Determine the [X, Y] coordinate at the center of the cell enclosing the given text.  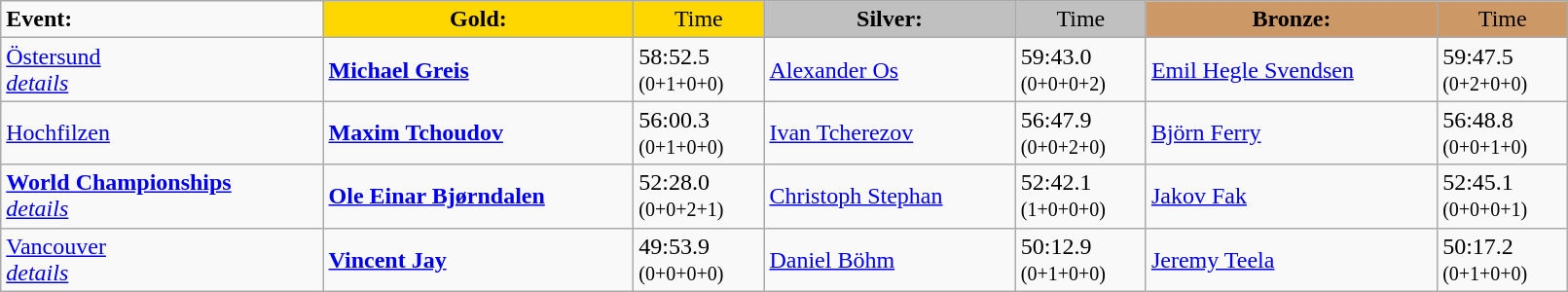
Maxim Tchoudov [479, 132]
59:43.0(0+0+0+2) [1080, 70]
Daniel Böhm [890, 259]
59:47.5(0+2+0+0) [1503, 70]
Silver: [890, 19]
Jakov Fak [1291, 197]
52:45.1(0+0+0+1) [1503, 197]
Vancouverdetails [162, 259]
50:17.2(0+1+0+0) [1503, 259]
Östersunddetails [162, 70]
Event: [162, 19]
56:48.8(0+0+1+0) [1503, 132]
Gold: [479, 19]
56:00.3 (0+1+0+0) [699, 132]
Björn Ferry [1291, 132]
Christoph Stephan [890, 197]
56:47.9 (0+0+2+0) [1080, 132]
World Championshipsdetails [162, 197]
Vincent Jay [479, 259]
Bronze: [1291, 19]
Ole Einar Bjørndalen [479, 197]
Emil Hegle Svendsen [1291, 70]
49:53.9(0+0+0+0) [699, 259]
58:52.5(0+1+0+0) [699, 70]
Ivan Tcherezov [890, 132]
Hochfilzen [162, 132]
Alexander Os [890, 70]
52:42.1(1+0+0+0) [1080, 197]
50:12.9(0+1+0+0) [1080, 259]
52:28.0(0+0+2+1) [699, 197]
Jeremy Teela [1291, 259]
Michael Greis [479, 70]
